For the text-containing cell, return its midpoint in (X, Y) coordinate format. 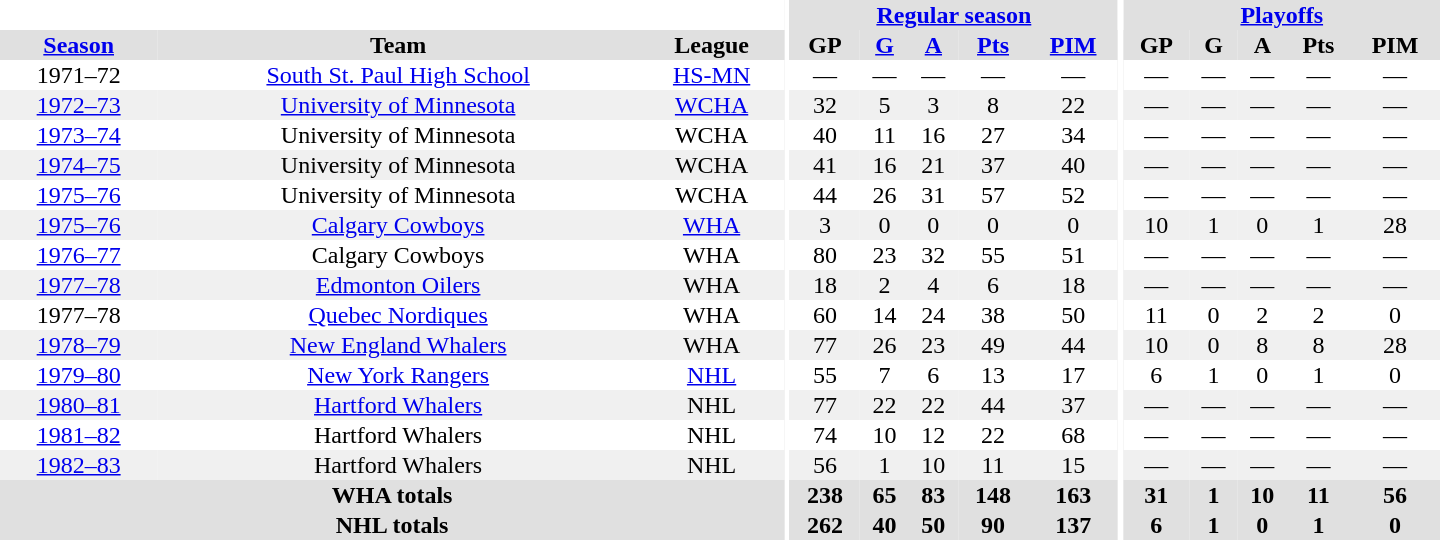
WHA totals (392, 495)
80 (825, 255)
83 (934, 495)
5 (884, 105)
League (712, 45)
NHL totals (392, 525)
1976–77 (78, 255)
1971–72 (78, 75)
Edmonton Oilers (398, 285)
60 (825, 315)
South St. Paul High School (398, 75)
1972–73 (78, 105)
24 (934, 315)
74 (825, 435)
90 (993, 525)
148 (993, 495)
1973–74 (78, 135)
238 (825, 495)
New York Rangers (398, 375)
4 (934, 285)
Regular season (954, 15)
17 (1073, 375)
38 (993, 315)
21 (934, 165)
51 (1073, 255)
137 (1073, 525)
Playoffs (1282, 15)
65 (884, 495)
27 (993, 135)
34 (1073, 135)
163 (1073, 495)
1979–80 (78, 375)
1978–79 (78, 345)
1981–82 (78, 435)
41 (825, 165)
262 (825, 525)
14 (884, 315)
49 (993, 345)
12 (934, 435)
52 (1073, 195)
57 (993, 195)
1974–75 (78, 165)
1980–81 (78, 405)
HS-MN (712, 75)
7 (884, 375)
Season (78, 45)
New England Whalers (398, 345)
1982–83 (78, 465)
Team (398, 45)
68 (1073, 435)
Quebec Nordiques (398, 315)
13 (993, 375)
15 (1073, 465)
